Identify which cell holds the provided text, then report its [X, Y] central coordinate. 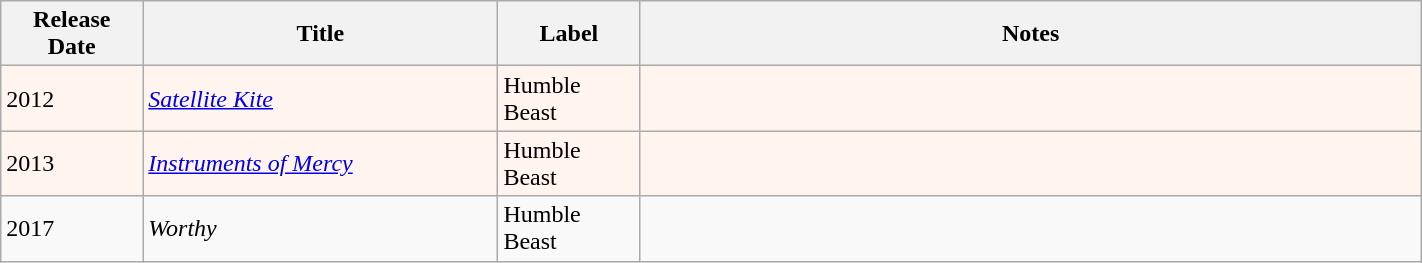
Instruments of Mercy [320, 164]
Worthy [320, 228]
Release Date [72, 34]
2017 [72, 228]
Satellite Kite [320, 98]
2013 [72, 164]
Title [320, 34]
Label [569, 34]
2012 [72, 98]
Notes [1030, 34]
